Return the (x, y) coordinate for the center point of the cell that contains the specified text.  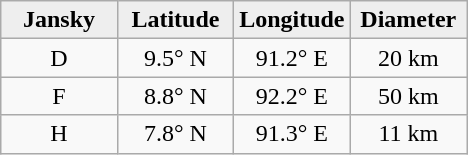
Longitude (292, 20)
Latitude (175, 20)
20 km (408, 58)
F (59, 96)
9.5° N (175, 58)
50 km (408, 96)
D (59, 58)
Diameter (408, 20)
H (59, 134)
92.2° E (292, 96)
11 km (408, 134)
91.3° E (292, 134)
Jansky (59, 20)
7.8° N (175, 134)
91.2° E (292, 58)
8.8° N (175, 96)
